Determine the (X, Y) coordinate at the center of the cell enclosing the given text.  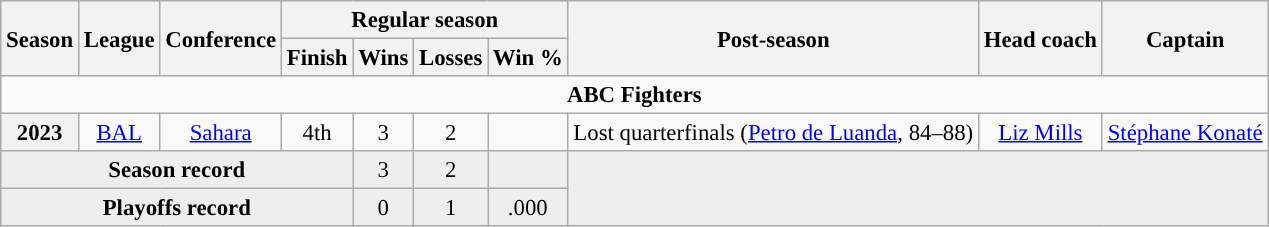
Season (40, 38)
Lost quarterfinals (Petro de Luanda, 84–88) (773, 133)
Finish (316, 58)
Sahara (221, 133)
0 (384, 208)
Win % (528, 58)
Playoffs record (177, 208)
1 (451, 208)
Head coach (1040, 38)
Post-season (773, 38)
Losses (451, 58)
Captain (1185, 38)
BAL (118, 133)
2023 (40, 133)
4th (316, 133)
ABC Fighters (634, 95)
Stéphane Konaté (1185, 133)
.000 (528, 208)
Season record (177, 170)
Conference (221, 38)
Liz Mills (1040, 133)
League (118, 38)
Wins (384, 58)
Regular season (424, 20)
